Detect which cell encompasses the target text, then output its [x, y] center coordinate. 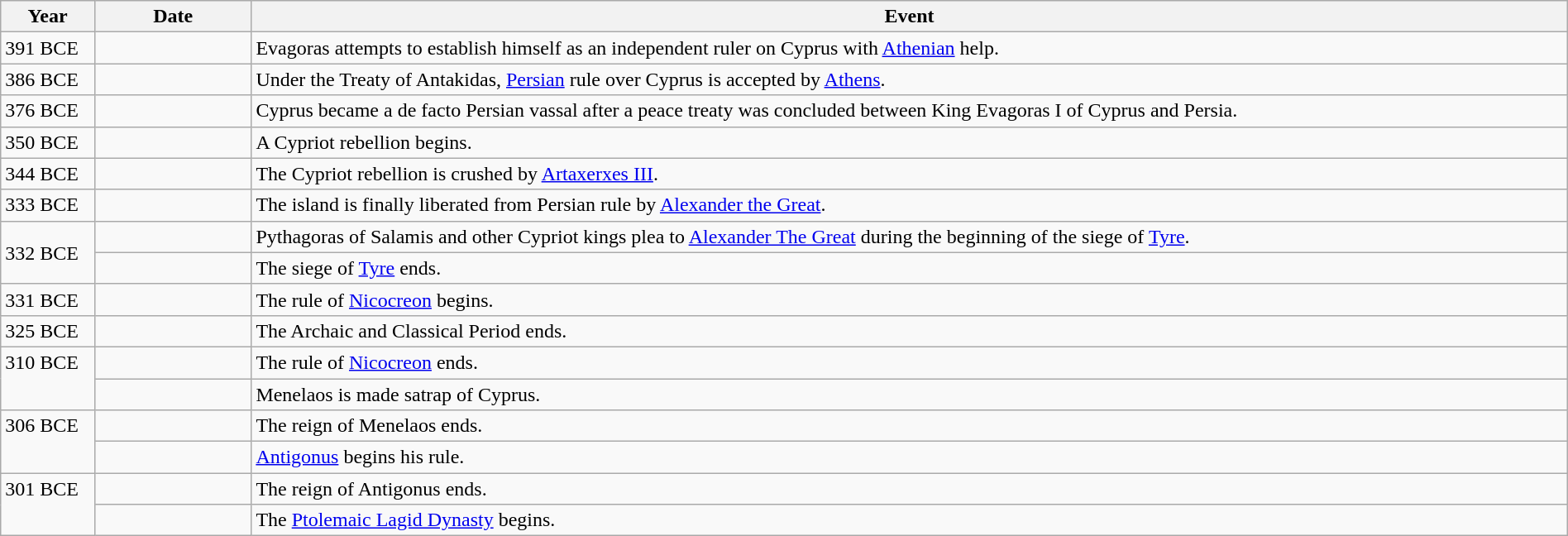
The Archaic and Classical Period ends. [910, 331]
The rule of Nicocreon begins. [910, 299]
331 BCE [48, 299]
386 BCE [48, 79]
Cyprus became a de facto Persian vassal after a peace treaty was concluded between King Evagoras I of Cyprus and Persia. [910, 111]
Year [48, 17]
325 BCE [48, 331]
The reign of Menelaos ends. [910, 426]
310 BCE [48, 378]
Under the Treaty of Antakidas, Persian rule over Cyprus is accepted by Athens. [910, 79]
The Cypriot rebellion is crushed by Artaxerxes III. [910, 174]
The island is finally liberated from Persian rule by Alexander the Great. [910, 205]
344 BCE [48, 174]
Menelaos is made satrap of Cyprus. [910, 395]
Antigonus begins his rule. [910, 457]
391 BCE [48, 48]
The siege of Tyre ends. [910, 268]
The Ptolemaic Lagid Dynasty begins. [910, 520]
A Cypriot rebellion begins. [910, 142]
301 BCE [48, 505]
The reign of Antigonus ends. [910, 489]
Event [910, 17]
376 BCE [48, 111]
350 BCE [48, 142]
333 BCE [48, 205]
Pythagoras of Salamis and other Cypriot kings plea to Alexander The Great during the beginning of the siege of Tyre. [910, 237]
Date [172, 17]
332 BCE [48, 252]
The rule of Nicocreon ends. [910, 362]
Evagoras attempts to establish himself as an independent ruler on Cyprus with Athenian help. [910, 48]
306 BCE [48, 442]
